Return the (X, Y) coordinate for the center point of the cell that contains the specified text.  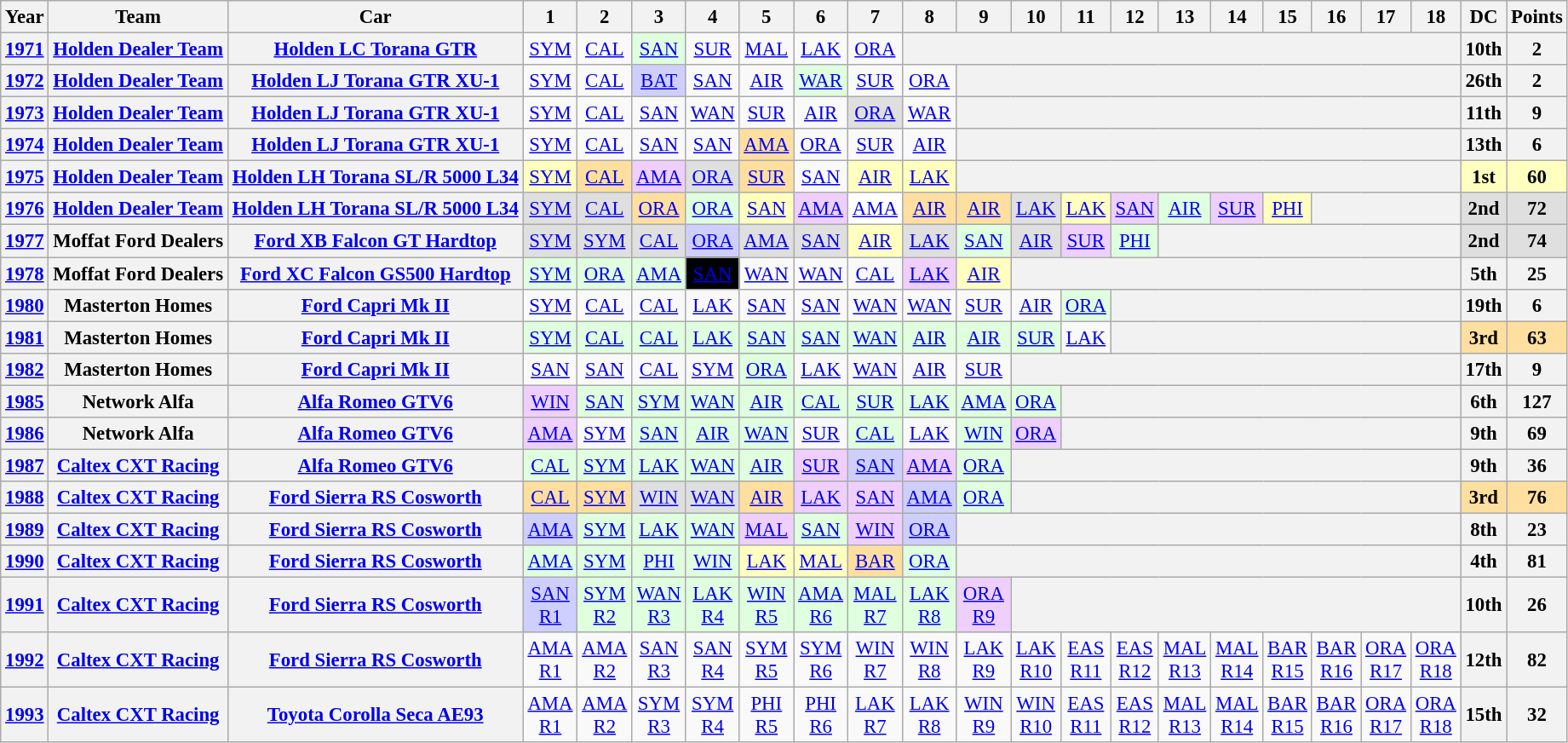
LAKR10 (1036, 659)
1973 (25, 113)
WANR3 (659, 605)
32 (1536, 716)
1993 (25, 716)
4 (712, 17)
SYMR2 (605, 605)
BAR (875, 562)
LAKR4 (712, 605)
1972 (25, 81)
WINR9 (984, 716)
13 (1184, 17)
4th (1484, 562)
127 (1536, 401)
1992 (25, 659)
Ford XC Falcon GS500 Hardtop (375, 274)
5th (1484, 274)
63 (1536, 337)
SYMR4 (712, 716)
15 (1288, 17)
69 (1536, 434)
WINR8 (929, 659)
15th (1484, 716)
Year (25, 17)
1974 (25, 145)
8th (1484, 529)
ORAR9 (984, 605)
1982 (25, 369)
1985 (25, 401)
18 (1436, 17)
Car (375, 17)
11 (1085, 17)
60 (1536, 177)
10 (1036, 17)
23 (1536, 529)
WINR5 (767, 605)
1st (1484, 177)
14 (1237, 17)
PHIR5 (767, 716)
1986 (25, 434)
DC (1484, 17)
MALR7 (875, 605)
36 (1536, 465)
SANR4 (712, 659)
1980 (25, 305)
PHIR6 (821, 716)
Ford XB Falcon GT Hardtop (375, 241)
72 (1536, 209)
Team (138, 17)
25 (1536, 274)
1976 (25, 209)
1989 (25, 529)
12th (1484, 659)
BAT (659, 81)
11th (1484, 113)
Points (1536, 17)
SANR1 (550, 605)
8 (929, 17)
1971 (25, 49)
SANR3 (659, 659)
26th (1484, 81)
1987 (25, 465)
1975 (25, 177)
26 (1536, 605)
SYMR3 (659, 716)
1988 (25, 498)
Toyota Corolla Seca AE93 (375, 716)
SYMR5 (767, 659)
19th (1484, 305)
SYMR6 (821, 659)
5 (767, 17)
76 (1536, 498)
1990 (25, 562)
1981 (25, 337)
17th (1484, 369)
WINR7 (875, 659)
82 (1536, 659)
LAKR7 (875, 716)
6th (1484, 401)
WINR10 (1036, 716)
Holden LC Torana GTR (375, 49)
1977 (25, 241)
81 (1536, 562)
16 (1335, 17)
1978 (25, 274)
17 (1387, 17)
74 (1536, 241)
7 (875, 17)
12 (1134, 17)
3 (659, 17)
13th (1484, 145)
1991 (25, 605)
LAKR9 (984, 659)
1 (550, 17)
AMAR6 (821, 605)
